Find where the given text appears and provide that cell's center as (x, y) coordinate. 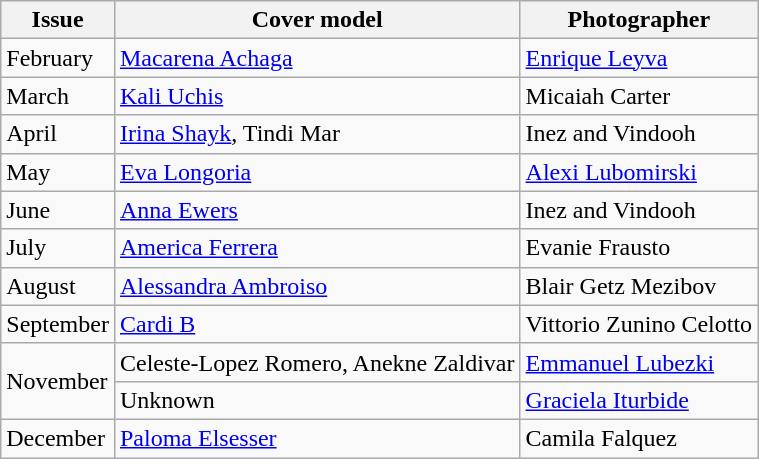
Enrique Leyva (639, 58)
April (58, 134)
Issue (58, 20)
Cardi B (317, 324)
Paloma Elsesser (317, 438)
Emmanuel Lubezki (639, 362)
Alexi Lubomirski (639, 172)
February (58, 58)
Camila Falquez (639, 438)
Blair Getz Mezibov (639, 286)
Celeste-Lopez Romero, Anekne Zaldivar (317, 362)
September (58, 324)
Evanie Frausto (639, 248)
Vittorio Zunino Celotto (639, 324)
Micaiah Carter (639, 96)
Alessandra Ambroiso (317, 286)
Cover model (317, 20)
August (58, 286)
Unknown (317, 400)
March (58, 96)
Graciela Iturbide (639, 400)
Photographer (639, 20)
Macarena Achaga (317, 58)
Eva Longoria (317, 172)
July (58, 248)
May (58, 172)
November (58, 381)
Anna Ewers (317, 210)
Kali Uchis (317, 96)
June (58, 210)
America Ferrera (317, 248)
December (58, 438)
Irina Shayk, Tindi Mar (317, 134)
